Search for the cell housing the specified text and yield its (x, y) center coordinate. 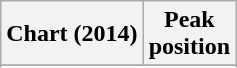
Peakposition (189, 34)
Chart (2014) (72, 34)
